Locate the cell with the specified text and output its (x, y) center coordinate. 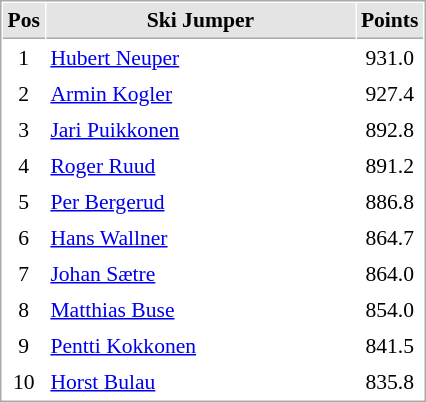
Horst Bulau (200, 381)
6 (24, 237)
Pos (24, 21)
Jari Puikkonen (200, 129)
Armin Kogler (200, 93)
927.4 (390, 93)
864.0 (390, 273)
8 (24, 309)
Johan Sætre (200, 273)
931.0 (390, 57)
841.5 (390, 345)
835.8 (390, 381)
Matthias Buse (200, 309)
9 (24, 345)
Pentti Kokkonen (200, 345)
10 (24, 381)
Hubert Neuper (200, 57)
3 (24, 129)
Hans Wallner (200, 237)
886.8 (390, 201)
Per Bergerud (200, 201)
5 (24, 201)
892.8 (390, 129)
854.0 (390, 309)
864.7 (390, 237)
891.2 (390, 165)
7 (24, 273)
4 (24, 165)
Roger Ruud (200, 165)
Ski Jumper (200, 21)
1 (24, 57)
2 (24, 93)
Points (390, 21)
